Identify which cell holds the provided text, then report its [X, Y] central coordinate. 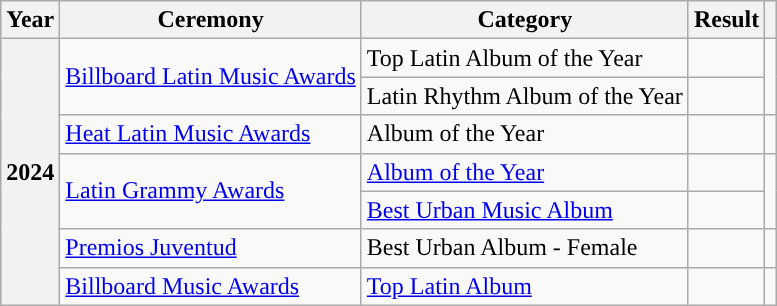
Top Latin Album [524, 286]
Latin Grammy Awards [211, 191]
Ceremony [211, 20]
2024 [30, 172]
Best Urban Music Album [524, 210]
Year [30, 20]
Result [726, 20]
Heat Latin Music Awards [211, 134]
Latin Rhythm Album of the Year [524, 96]
Top Latin Album of the Year [524, 58]
Billboard Latin Music Awards [211, 77]
Premios Juventud [211, 248]
Category [524, 20]
Billboard Music Awards [211, 286]
Best Urban Album - Female [524, 248]
